Detect which cell encompasses the target text, then output its [X, Y] center coordinate. 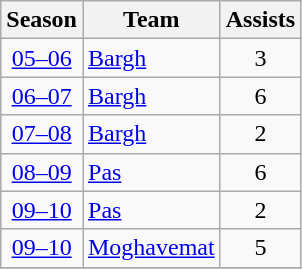
06–07 [42, 96]
07–08 [42, 134]
05–06 [42, 58]
Season [42, 20]
Assists [260, 20]
5 [260, 248]
Team [151, 20]
08–09 [42, 172]
Moghavemat [151, 248]
3 [260, 58]
